Determine the [x, y] coordinate at the center of the cell enclosing the given text.  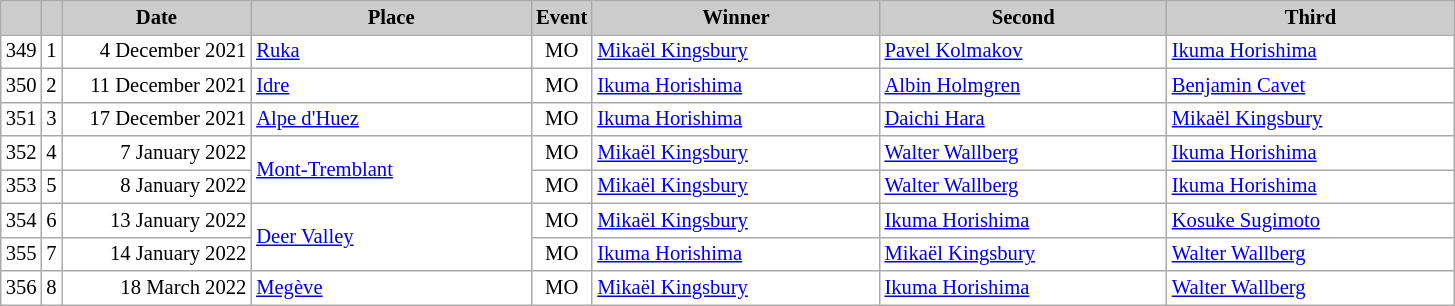
3 [51, 119]
Second [1024, 17]
356 [22, 287]
4 December 2021 [157, 51]
4 [51, 153]
7 [51, 254]
1 [51, 51]
Mont-Tremblant [391, 170]
6 [51, 220]
Kosuke Sugimoto [1310, 220]
Albin Holmgren [1024, 85]
13 January 2022 [157, 220]
2 [51, 85]
7 January 2022 [157, 153]
14 January 2022 [157, 254]
354 [22, 220]
Date [157, 17]
Daichi Hara [1024, 119]
Deer Valley [391, 237]
Winner [736, 17]
Place [391, 17]
17 December 2021 [157, 119]
Megève [391, 287]
18 March 2022 [157, 287]
Alpe d'Huez [391, 119]
352 [22, 153]
Benjamin Cavet [1310, 85]
350 [22, 85]
8 [51, 287]
Ruka [391, 51]
5 [51, 186]
353 [22, 186]
349 [22, 51]
Event [562, 17]
351 [22, 119]
8 January 2022 [157, 186]
355 [22, 254]
Pavel Kolmakov [1024, 51]
Idre [391, 85]
Third [1310, 17]
11 December 2021 [157, 85]
